Output the (X, Y) coordinate of the center of the cell containing the given text.  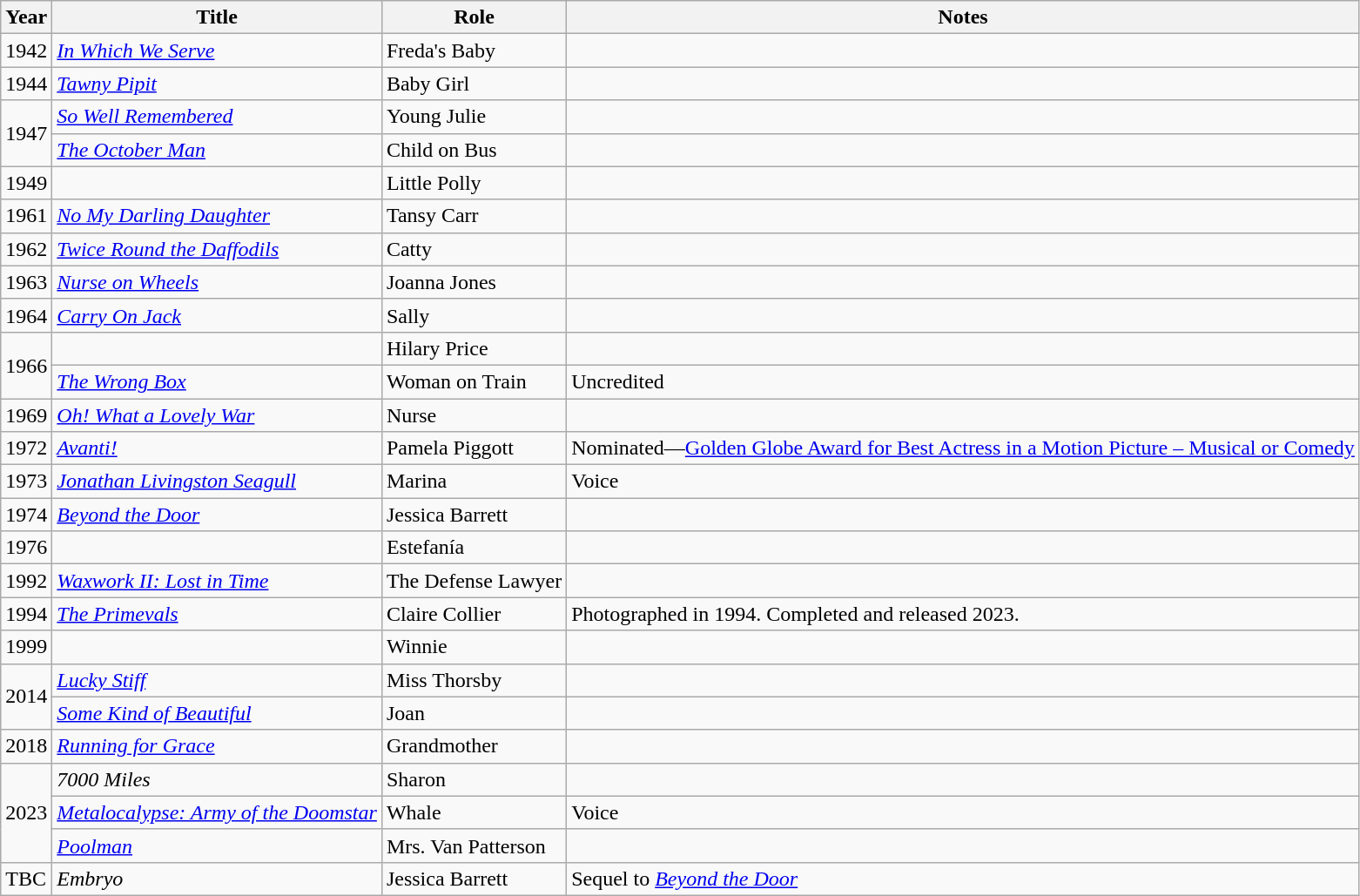
The Defense Lawyer (474, 581)
Embryo (218, 879)
So Well Remembered (218, 117)
Tawny Pipit (218, 84)
In Which We Serve (218, 51)
2018 (26, 746)
1999 (26, 647)
1973 (26, 482)
7000 Miles (218, 779)
1976 (26, 548)
1944 (26, 84)
The October Man (218, 150)
Miss Thorsby (474, 680)
Young Julie (474, 117)
Nurse (474, 415)
Joan (474, 713)
Sequel to Beyond the Door (963, 879)
1966 (26, 365)
Sharon (474, 779)
Pamela Piggott (474, 448)
The Primevals (218, 614)
2023 (26, 812)
Twice Round the Daffodils (218, 249)
Uncredited (963, 381)
1962 (26, 249)
1994 (26, 614)
The Wrong Box (218, 381)
Beyond the Door (218, 515)
Hilary Price (474, 348)
Title (218, 17)
Winnie (474, 647)
Waxwork II: Lost in Time (218, 581)
Carry On Jack (218, 315)
Sally (474, 315)
Catty (474, 249)
Estefanía (474, 548)
Running for Grace (218, 746)
Nominated—Golden Globe Award for Best Actress in a Motion Picture – Musical or Comedy (963, 448)
Woman on Train (474, 381)
Jonathan Livingston Seagull (218, 482)
2014 (26, 697)
Grandmother (474, 746)
1949 (26, 183)
TBC (26, 879)
Tansy Carr (474, 216)
Whale (474, 812)
Baby Girl (474, 84)
Role (474, 17)
Photographed in 1994. Completed and released 2023. (963, 614)
Child on Bus (474, 150)
Freda's Baby (474, 51)
1963 (26, 282)
1974 (26, 515)
No My Darling Daughter (218, 216)
Mrs. Van Patterson (474, 845)
Year (26, 17)
1964 (26, 315)
Joanna Jones (474, 282)
Lucky Stiff (218, 680)
1969 (26, 415)
Little Polly (474, 183)
1972 (26, 448)
1947 (26, 133)
Poolman (218, 845)
Some Kind of Beautiful (218, 713)
1992 (26, 581)
Notes (963, 17)
Avanti! (218, 448)
Marina (474, 482)
Claire Collier (474, 614)
1961 (26, 216)
1942 (26, 51)
Nurse on Wheels (218, 282)
Oh! What a Lovely War (218, 415)
Metalocalypse: Army of the Doomstar (218, 812)
